Pinpoint the cell where the given text exists, returning its (x, y) midpoint coordinate. 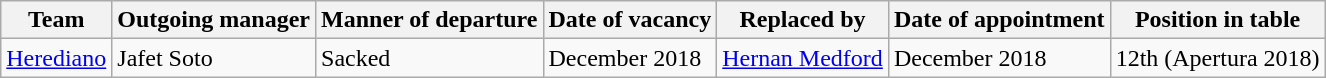
Hernan Medford (803, 58)
Sacked (430, 58)
Outgoing manager (214, 20)
12th (Apertura 2018) (1218, 58)
Date of appointment (999, 20)
Team (56, 20)
Position in table (1218, 20)
Herediano (56, 58)
Date of vacancy (630, 20)
Replaced by (803, 20)
Jafet Soto (214, 58)
Manner of departure (430, 20)
